Detect which cell encompasses the target text, then output its [X, Y] center coordinate. 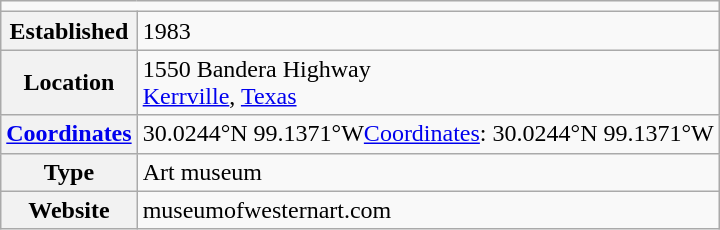
Type [69, 172]
1983 [428, 31]
museumofwesternart.com [428, 210]
Established [69, 31]
Website [69, 210]
Art museum [428, 172]
1550 Bandera HighwayKerrville, Texas [428, 82]
Coordinates [69, 134]
Location [69, 82]
30.0244°N 99.1371°WCoordinates: 30.0244°N 99.1371°W [428, 134]
